Locate the cell with the specified text and output its [X, Y] center coordinate. 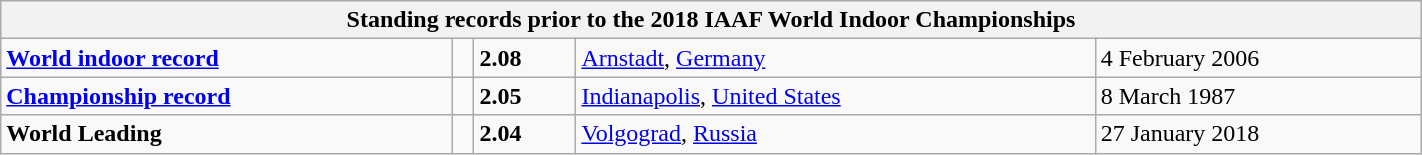
World Leading [227, 134]
27 January 2018 [1258, 134]
Indianapolis, United States [836, 96]
Arnstadt, Germany [836, 58]
World indoor record [227, 58]
Championship record [227, 96]
8 March 1987 [1258, 96]
4 February 2006 [1258, 58]
2.08 [525, 58]
2.05 [525, 96]
Volgograd, Russia [836, 134]
2.04 [525, 134]
Standing records prior to the 2018 IAAF World Indoor Championships [711, 20]
